Provide the (x, y) coordinate of the cell's center where the given text is located.  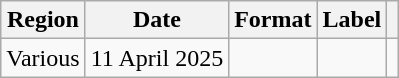
Region (43, 20)
Various (43, 58)
11 April 2025 (157, 58)
Date (157, 20)
Format (273, 20)
Label (352, 20)
